For the text-containing cell, return its midpoint in (X, Y) coordinate format. 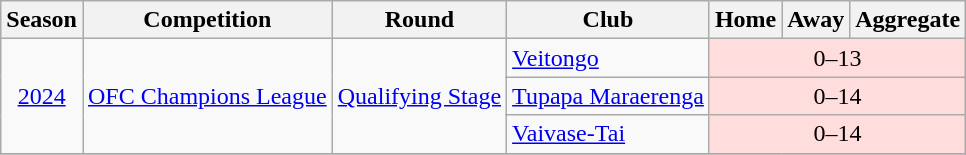
Home (745, 20)
Qualifying Stage (419, 96)
Vaivase-Tai (608, 134)
Competition (207, 20)
Veitongo (608, 58)
Aggregate (908, 20)
Round (419, 20)
0–13 (837, 58)
Season (42, 20)
2024 (42, 96)
Tupapa Maraerenga (608, 96)
Club (608, 20)
Away (816, 20)
OFC Champions League (207, 96)
